Capture the cell that displays the provided text and extract its (x, y) central coordinate. 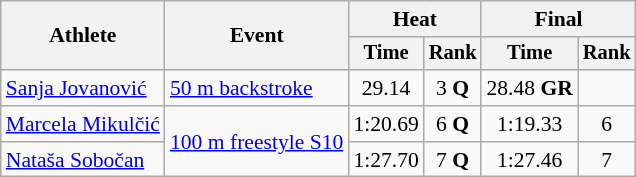
6 Q (453, 124)
3 Q (453, 88)
Sanja Jovanović (83, 88)
Event (256, 36)
1:20.69 (386, 124)
50 m backstroke (256, 88)
100 m freestyle S10 (256, 142)
Marcela Mikulčić (83, 124)
Athlete (83, 36)
1:19.33 (529, 124)
Final (558, 19)
6 (607, 124)
Heat (414, 19)
29.14 (386, 88)
28.48 GR (529, 88)
